Locate the cell with the specified text and output its [X, Y] center coordinate. 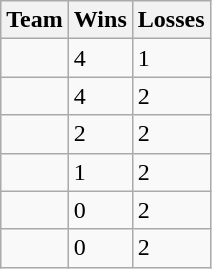
Team [35, 20]
Losses [171, 20]
Wins [100, 20]
